Return [x, y] of the center of cell containing provided text 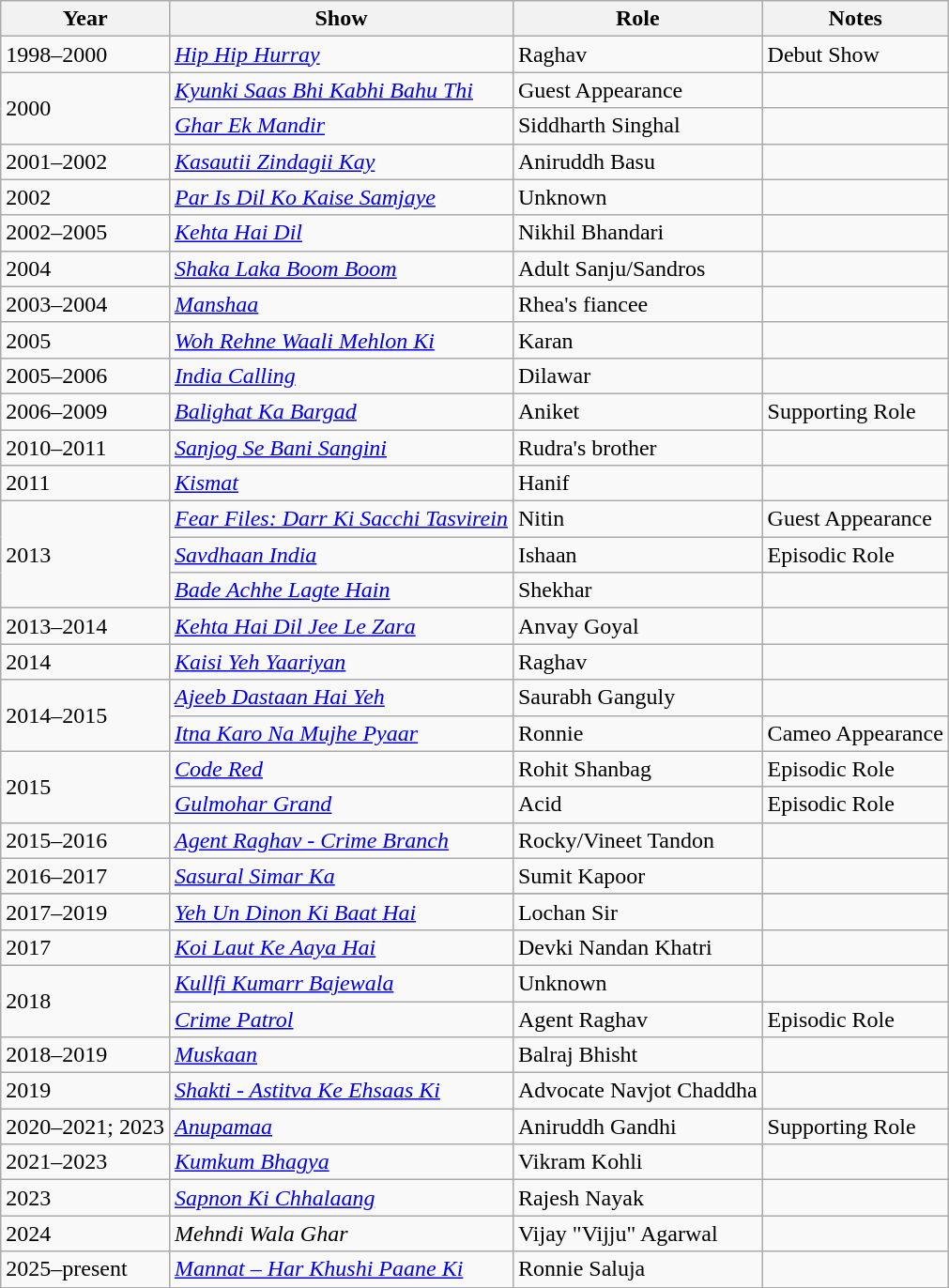
Aniket [637, 411]
Nitin [637, 519]
Mannat – Har Khushi Paane Ki [341, 1269]
Crime Patrol [341, 1019]
Vikram Kohli [637, 1162]
Role [637, 19]
2019 [85, 1091]
2002 [85, 197]
Kyunki Saas Bhi Kabhi Bahu Thi [341, 90]
Kaisi Yeh Yaariyan [341, 662]
2024 [85, 1234]
2000 [85, 108]
2023 [85, 1198]
2013 [85, 555]
Sapnon Ki Chhalaang [341, 1198]
Rohit Shanbag [637, 769]
Sasural Simar Ka [341, 876]
2016–2017 [85, 876]
Par Is Dil Ko Kaise Samjaye [341, 197]
2011 [85, 483]
Code Red [341, 769]
Dilawar [637, 376]
Show [341, 19]
Koi Laut Ke Aaya Hai [341, 947]
Woh Rehne Waali Mehlon Ki [341, 340]
Anvay Goyal [637, 626]
Kehta Hai Dil Jee Le Zara [341, 626]
Balraj Bhisht [637, 1055]
2020–2021; 2023 [85, 1127]
Ghar Ek Mandir [341, 126]
Sumit Kapoor [637, 876]
Acid [637, 805]
Siddharth Singhal [637, 126]
Kehta Hai Dil [341, 233]
2010–2011 [85, 448]
2015 [85, 787]
Cameo Appearance [855, 733]
Fear Files: Darr Ki Sacchi Tasvirein [341, 519]
Ajeeb Dastaan Hai Yeh [341, 698]
2014–2015 [85, 715]
Debut Show [855, 54]
2018–2019 [85, 1055]
Hanif [637, 483]
Agent Raghav - Crime Branch [341, 840]
Rudra's brother [637, 448]
Manshaa [341, 304]
Nikhil Bhandari [637, 233]
Mehndi Wala Ghar [341, 1234]
Itna Karo Na Mujhe Pyaar [341, 733]
India Calling [341, 376]
Shakti - Astitva Ke Ehsaas Ki [341, 1091]
2005–2006 [85, 376]
Aniruddh Basu [637, 161]
Balighat Ka Bargad [341, 411]
Kullfi Kumarr Bajewala [341, 983]
Kumkum Bhagya [341, 1162]
Saurabh Ganguly [637, 698]
2005 [85, 340]
Ishaan [637, 555]
Yeh Un Dinon Ki Baat Hai [341, 912]
Rhea's fiancee [637, 304]
2001–2002 [85, 161]
Sanjog Se Bani Sangini [341, 448]
2025–present [85, 1269]
Anupamaa [341, 1127]
Vijay "Vijju" Agarwal [637, 1234]
Karan [637, 340]
Muskaan [341, 1055]
2015–2016 [85, 840]
Advocate Navjot Chaddha [637, 1091]
2004 [85, 268]
Aniruddh Gandhi [637, 1127]
Rocky/Vineet Tandon [637, 840]
Year [85, 19]
Shaka Laka Boom Boom [341, 268]
Kasautii Zindagii Kay [341, 161]
Ronnie [637, 733]
2006–2009 [85, 411]
Bade Achhe Lagte Hain [341, 590]
Shekhar [637, 590]
Ronnie Saluja [637, 1269]
2018 [85, 1001]
Kismat [341, 483]
Savdhaan India [341, 555]
Agent Raghav [637, 1019]
2002–2005 [85, 233]
Devki Nandan Khatri [637, 947]
2003–2004 [85, 304]
Hip Hip Hurray [341, 54]
2021–2023 [85, 1162]
Gulmohar Grand [341, 805]
2017–2019 [85, 912]
2014 [85, 662]
2017 [85, 947]
Notes [855, 19]
2013–2014 [85, 626]
Lochan Sir [637, 912]
1998–2000 [85, 54]
Rajesh Nayak [637, 1198]
Adult Sanju/Sandros [637, 268]
